Detect which cell encompasses the target text, then output its (x, y) center coordinate. 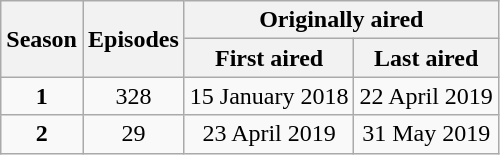
328 (133, 96)
2 (42, 134)
1 (42, 96)
15 January 2018 (269, 96)
First aired (269, 58)
29 (133, 134)
Episodes (133, 39)
23 April 2019 (269, 134)
31 May 2019 (426, 134)
Last aired (426, 58)
Originally aired (341, 20)
22 April 2019 (426, 96)
Season (42, 39)
